Extract the (x, y) coordinate from the center of the cell holding the provided text.  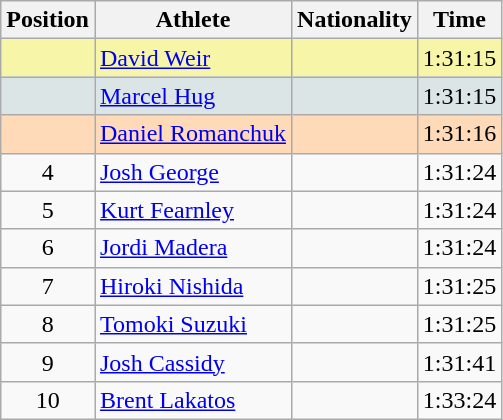
10 (48, 400)
Hiroki Nishida (192, 286)
Daniel Romanchuk (192, 134)
1:33:24 (459, 400)
Kurt Fearnley (192, 210)
Jordi Madera (192, 248)
Josh Cassidy (192, 362)
8 (48, 324)
Time (459, 20)
Marcel Hug (192, 96)
4 (48, 172)
Nationality (355, 20)
6 (48, 248)
Brent Lakatos (192, 400)
1:31:16 (459, 134)
5 (48, 210)
1:31:41 (459, 362)
Josh George (192, 172)
Tomoki Suzuki (192, 324)
David Weir (192, 58)
7 (48, 286)
Athlete (192, 20)
Position (48, 20)
9 (48, 362)
